Pinpoint the cell where the given text exists, returning its [x, y] midpoint coordinate. 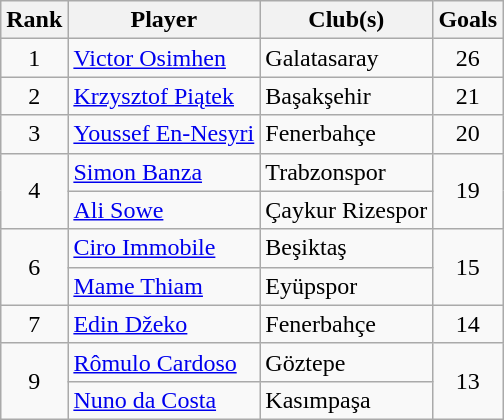
Galatasaray [346, 58]
15 [468, 267]
Beşiktaş [346, 248]
Trabzonspor [346, 172]
1 [34, 58]
Çaykur Rizespor [346, 210]
6 [34, 267]
Youssef En-Nesyri [164, 134]
Ali Sowe [164, 210]
Eyüpspor [346, 286]
Rank [34, 20]
Edin Džeko [164, 324]
7 [34, 324]
Club(s) [346, 20]
Başakşehir [346, 96]
2 [34, 96]
Krzysztof Piątek [164, 96]
Victor Osimhen [164, 58]
Rômulo Cardoso [164, 362]
Nuno da Costa [164, 400]
Player [164, 20]
Kasımpaşa [346, 400]
14 [468, 324]
Mame Thiam [164, 286]
3 [34, 134]
20 [468, 134]
Göztepe [346, 362]
4 [34, 191]
19 [468, 191]
21 [468, 96]
26 [468, 58]
9 [34, 381]
Goals [468, 20]
Simon Banza [164, 172]
Ciro Immobile [164, 248]
13 [468, 381]
